Scan for the cell matching the given text and deliver its [X, Y] coordinate at center. 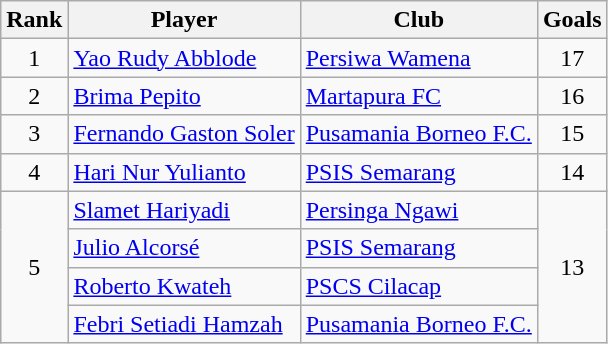
Persiwa Wamena [418, 58]
16 [572, 96]
15 [572, 134]
5 [34, 267]
Roberto Kwateh [184, 286]
17 [572, 58]
Persinga Ngawi [418, 210]
3 [34, 134]
Player [184, 20]
13 [572, 267]
PSCS Cilacap [418, 286]
Club [418, 20]
Slamet Hariyadi [184, 210]
Febri Setiadi Hamzah [184, 324]
Fernando Gaston Soler [184, 134]
4 [34, 172]
Yao Rudy Abblode [184, 58]
Hari Nur Yulianto [184, 172]
Goals [572, 20]
Rank [34, 20]
Julio Alcorsé [184, 248]
1 [34, 58]
2 [34, 96]
14 [572, 172]
Martapura FC [418, 96]
Brima Pepito [184, 96]
